Output the (X, Y) coordinate of the center of the cell containing the given text.  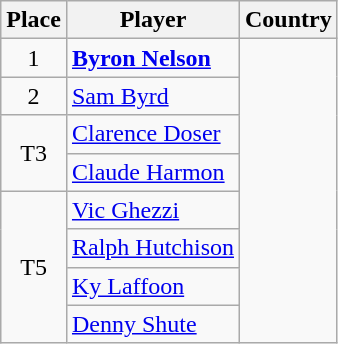
1 (34, 58)
Place (34, 20)
Vic Ghezzi (152, 210)
Ralph Hutchison (152, 248)
Denny Shute (152, 324)
Claude Harmon (152, 172)
Country (289, 20)
Player (152, 20)
2 (34, 96)
Ky Laffoon (152, 286)
T5 (34, 267)
Byron Nelson (152, 58)
T3 (34, 153)
Sam Byrd (152, 96)
Clarence Doser (152, 134)
